Search for the cell housing the specified text and yield its [X, Y] center coordinate. 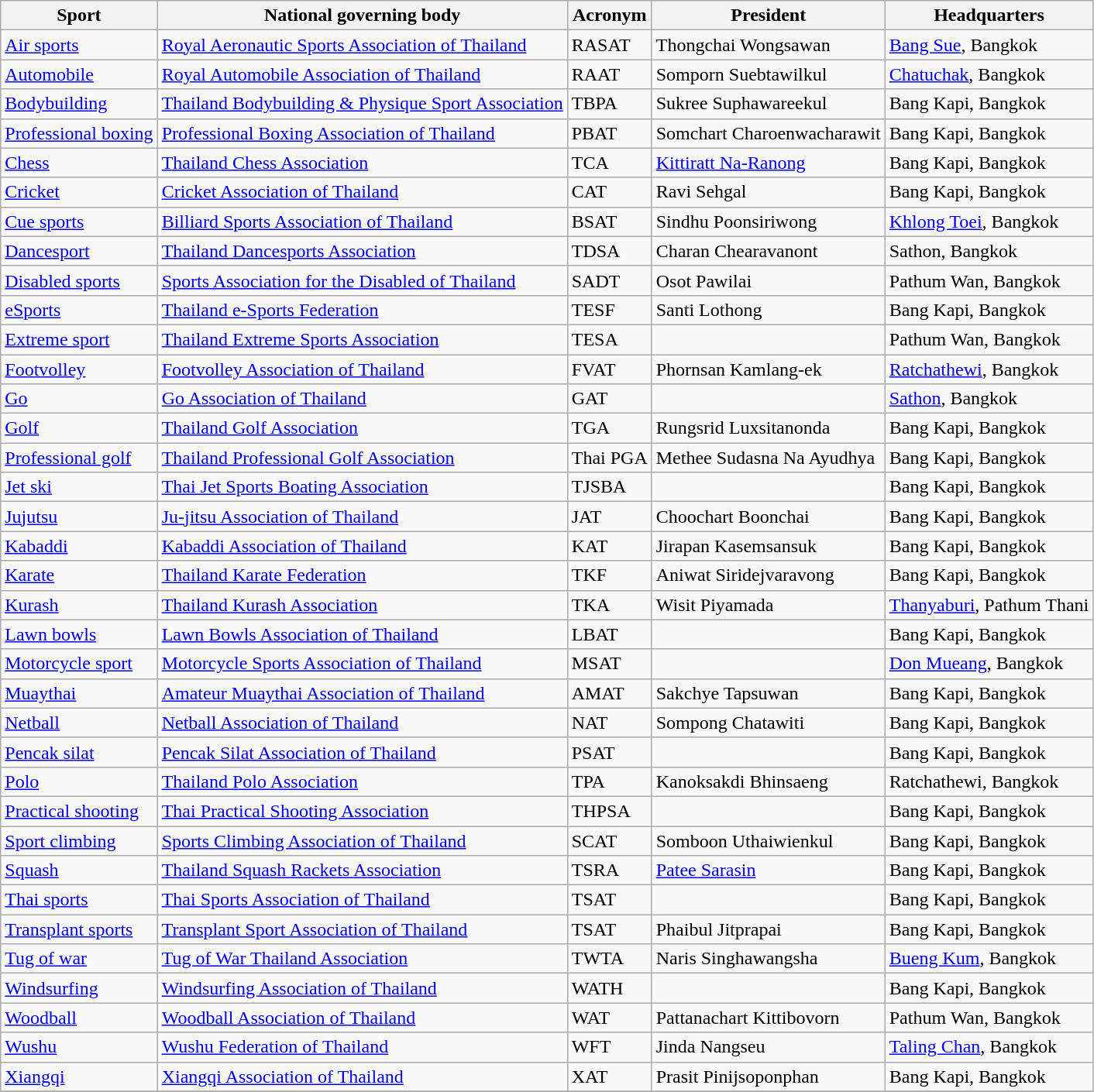
President [769, 15]
Jinda Nangseu [769, 1047]
Woodball Association of Thailand [363, 1018]
eSports [79, 310]
Phaibul Jitprapai [769, 929]
TKA [609, 605]
Bodybuilding [79, 104]
Thailand Karate Federation [363, 575]
Professional Boxing Association of Thailand [363, 133]
Kittiratt Na-Ranong [769, 163]
TSRA [609, 871]
LBAT [609, 634]
NAT [609, 723]
Ravi Sehgal [769, 192]
Khlong Toei, Bangkok [989, 221]
Transplant sports [79, 929]
TJSBA [609, 487]
Thailand Polo Association [363, 781]
Extreme sport [79, 339]
Automobile [79, 74]
Muaythai [79, 693]
Ju-jitsu Association of Thailand [363, 517]
Thongchai Wongsawan [769, 45]
Lawn Bowls Association of Thailand [363, 634]
Kurash [79, 605]
Chatuchak, Bangkok [989, 74]
Aniwat Siridejvaravong [769, 575]
Billiard Sports Association of Thailand [363, 221]
Professional golf [79, 458]
Squash [79, 871]
Tug of war [79, 959]
PBAT [609, 133]
SCAT [609, 840]
Xiangqi Association of Thailand [363, 1077]
Prasit Pinijsoponphan [769, 1077]
Sakchye Tapsuwan [769, 693]
TESF [609, 310]
TKF [609, 575]
BSAT [609, 221]
Thailand Chess Association [363, 163]
Thai PGA [609, 458]
Thai Sports Association of Thailand [363, 900]
Thailand Extreme Sports Association [363, 339]
Thailand Squash Rackets Association [363, 871]
Jirapan Kasemsansuk [769, 546]
Royal Automobile Association of Thailand [363, 74]
National governing body [363, 15]
Patee Sarasin [769, 871]
Santi Lothong [769, 310]
GAT [609, 399]
TPA [609, 781]
Footvolley Association of Thailand [363, 369]
PSAT [609, 752]
Footvolley [79, 369]
Transplant Sport Association of Thailand [363, 929]
SADT [609, 280]
Somboon Uthaiwienkul [769, 840]
Choochart Boonchai [769, 517]
Tug of War Thailand Association [363, 959]
Osot Pawilai [769, 280]
Sports Climbing Association of Thailand [363, 840]
JAT [609, 517]
Phornsan Kamlang-ek [769, 369]
Sukree Suphawareekul [769, 104]
Kabaddi [79, 546]
Motorcycle sport [79, 664]
Bang Sue, Bangkok [989, 45]
Golf [79, 428]
Thailand Bodybuilding & Physique Sport Association [363, 104]
Thailand Golf Association [363, 428]
Disabled sports [79, 280]
Sompong Chatawiti [769, 723]
Methee Sudasna Na Ayudhya [769, 458]
Jujutsu [79, 517]
Professional boxing [79, 133]
Cricket [79, 192]
WFT [609, 1047]
CAT [609, 192]
Go [79, 399]
TCA [609, 163]
TWTA [609, 959]
TDSA [609, 251]
Lawn bowls [79, 634]
Acronym [609, 15]
THPSA [609, 811]
TESA [609, 339]
Headquarters [989, 15]
Sport climbing [79, 840]
Charan Chearavanont [769, 251]
MSAT [609, 664]
WAT [609, 1018]
Don Mueang, Bangkok [989, 664]
AMAT [609, 693]
Thanyaburi, Pathum Thani [989, 605]
Woodball [79, 1018]
Chess [79, 163]
Wisit Piyamada [769, 605]
Xiangqi [79, 1077]
Taling Chan, Bangkok [989, 1047]
Thai sports [79, 900]
Sport [79, 15]
Pattanachart Kittibovorn [769, 1018]
Motorcycle Sports Association of Thailand [363, 664]
Netball Association of Thailand [363, 723]
Karate [79, 575]
Pencak silat [79, 752]
Kanoksakdi Bhinsaeng [769, 781]
Cue sports [79, 221]
Sports Association for the Disabled of Thailand [363, 280]
Go Association of Thailand [363, 399]
Rungsrid Luxsitanonda [769, 428]
Bueng Kum, Bangkok [989, 959]
Somchart Charoenwacharawit [769, 133]
Windsurfing [79, 988]
Air sports [79, 45]
Thai Practical Shooting Association [363, 811]
Kabaddi Association of Thailand [363, 546]
Sindhu Poonsiriwong [769, 221]
Dancesport [79, 251]
KAT [609, 546]
Pencak Silat Association of Thailand [363, 752]
Somporn Suebtawilkul [769, 74]
Practical shooting [79, 811]
WATH [609, 988]
XAT [609, 1077]
Thailand Kurash Association [363, 605]
TBPA [609, 104]
FVAT [609, 369]
Thailand Professional Golf Association [363, 458]
Wushu [79, 1047]
Jet ski [79, 487]
Naris Singhawangsha [769, 959]
Royal Aeronautic Sports Association of Thailand [363, 45]
Windsurfing Association of Thailand [363, 988]
Thailand Dancesports Association [363, 251]
Wushu Federation of Thailand [363, 1047]
Netball [79, 723]
RASAT [609, 45]
Amateur Muaythai Association of Thailand [363, 693]
TGA [609, 428]
Cricket Association of Thailand [363, 192]
Thai Jet Sports Boating Association [363, 487]
Polo [79, 781]
RAAT [609, 74]
Thailand e-Sports Federation [363, 310]
